Scan for the cell matching the given text and deliver its [X, Y] coordinate at center. 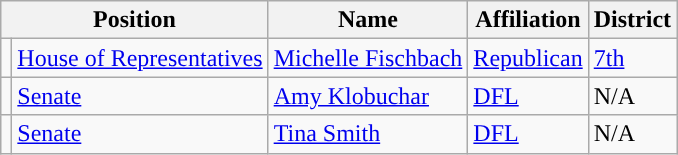
Michelle Fischbach [368, 58]
Republican [528, 58]
Amy Klobuchar [368, 96]
Affiliation [528, 20]
Name [368, 20]
7th [632, 58]
Position [134, 20]
Tina Smith [368, 134]
House of Representatives [140, 58]
District [632, 20]
